Provide the [x, y] coordinate of the cell's center where the given text is located.  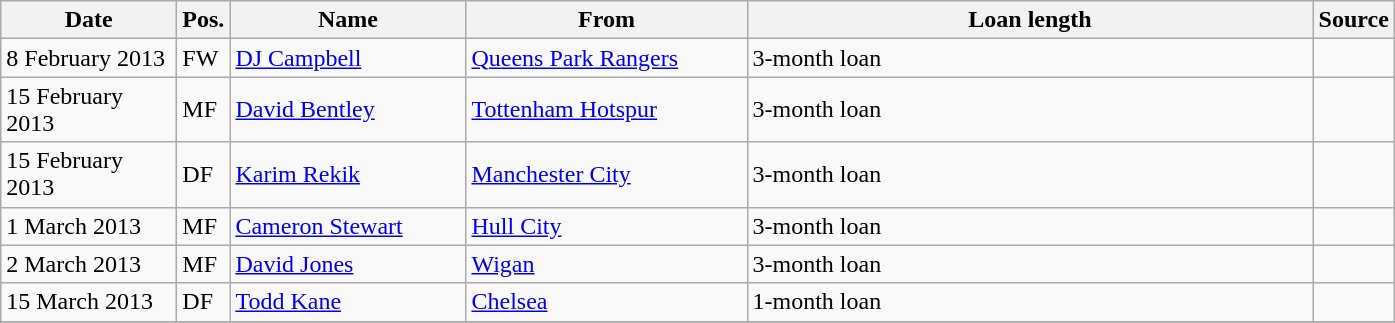
Pos. [204, 20]
8 February 2013 [89, 58]
2 March 2013 [89, 264]
Name [348, 20]
Wigan [606, 264]
Loan length [1030, 20]
David Bentley [348, 110]
DJ Campbell [348, 58]
1 March 2013 [89, 226]
Karim Rekik [348, 174]
Tottenham Hotspur [606, 110]
Source [1354, 20]
Queens Park Rangers [606, 58]
Chelsea [606, 302]
Hull City [606, 226]
David Jones [348, 264]
1-month loan [1030, 302]
Cameron Stewart [348, 226]
FW [204, 58]
Date [89, 20]
Todd Kane [348, 302]
Manchester City [606, 174]
From [606, 20]
15 March 2013 [89, 302]
